Return the (X, Y) coordinate for the center point of the cell that contains the specified text.  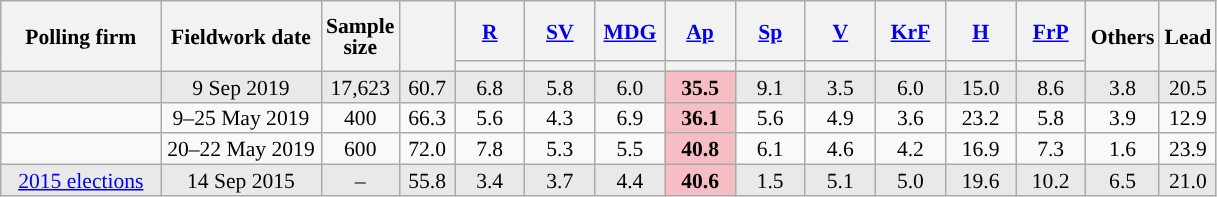
3.6 (910, 118)
H (980, 31)
MDG (630, 31)
400 (360, 118)
Others (1123, 36)
R (490, 31)
Ap (700, 31)
7.8 (490, 150)
35.5 (700, 86)
– (360, 180)
Sp (770, 31)
23.2 (980, 118)
6.5 (1123, 180)
66.3 (426, 118)
Lead (1188, 36)
23.9 (1188, 150)
16.9 (980, 150)
V (840, 31)
19.6 (980, 180)
40.6 (700, 180)
5.0 (910, 180)
20.5 (1188, 86)
600 (360, 150)
40.8 (700, 150)
6.8 (490, 86)
KrF (910, 31)
Samplesize (360, 36)
FrP (1051, 31)
10.2 (1051, 180)
SV (560, 31)
14 Sep 2015 (241, 180)
8.6 (1051, 86)
7.3 (1051, 150)
60.7 (426, 86)
4.3 (560, 118)
3.5 (840, 86)
9–25 May 2019 (241, 118)
21.0 (1188, 180)
5.3 (560, 150)
20–22 May 2019 (241, 150)
12.9 (1188, 118)
4.6 (840, 150)
1.5 (770, 180)
6.1 (770, 150)
36.1 (700, 118)
5.1 (840, 180)
Polling firm (81, 36)
72.0 (426, 150)
9 Sep 2019 (241, 86)
3.8 (1123, 86)
17,623 (360, 86)
5.5 (630, 150)
4.2 (910, 150)
4.9 (840, 118)
55.8 (426, 180)
6.9 (630, 118)
3.4 (490, 180)
Fieldwork date (241, 36)
1.6 (1123, 150)
3.7 (560, 180)
3.9 (1123, 118)
2015 elections (81, 180)
15.0 (980, 86)
9.1 (770, 86)
4.4 (630, 180)
